Capture the cell that displays the provided text and extract its (x, y) central coordinate. 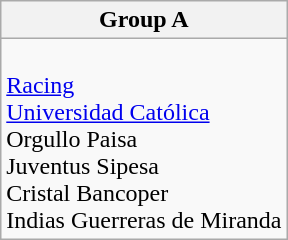
Group A (144, 20)
Racing Universidad Católica Orgullo Paisa Juventus Sipesa Cristal Bancoper Indias Guerreras de Miranda (144, 139)
